Pinpoint the cell where the given text exists, returning its [x, y] midpoint coordinate. 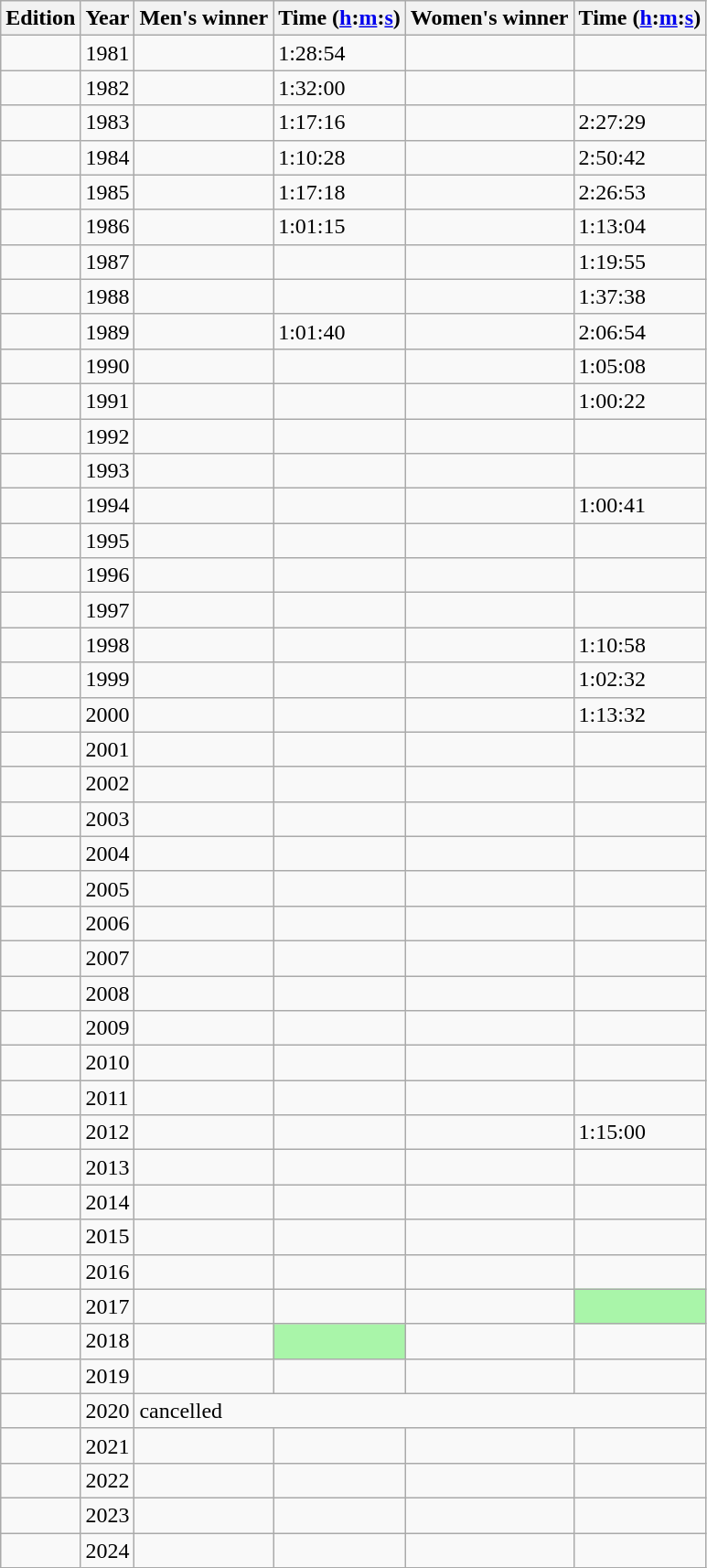
1:02:32 [640, 680]
cancelled [421, 1411]
Edition [40, 18]
2022 [108, 1480]
1993 [108, 471]
1997 [108, 610]
1992 [108, 436]
1995 [108, 541]
1:13:32 [640, 714]
1984 [108, 157]
1:00:22 [640, 401]
1986 [108, 227]
2009 [108, 1028]
1:10:28 [340, 157]
1:19:55 [640, 262]
2012 [108, 1133]
1:00:41 [640, 506]
2007 [108, 958]
1991 [108, 401]
2019 [108, 1376]
2017 [108, 1306]
1988 [108, 296]
2005 [108, 888]
1985 [108, 192]
2000 [108, 714]
Year [108, 18]
2021 [108, 1445]
1983 [108, 123]
2010 [108, 1063]
1994 [108, 506]
1989 [108, 331]
2020 [108, 1411]
1999 [108, 680]
2016 [108, 1272]
1996 [108, 575]
1:17:16 [340, 123]
2008 [108, 993]
2:27:29 [640, 123]
1:32:00 [340, 88]
1:01:15 [340, 227]
2:06:54 [640, 331]
1987 [108, 262]
2:50:42 [640, 157]
Women's winner [489, 18]
1:05:08 [640, 366]
1:28:54 [340, 53]
1998 [108, 645]
1:01:40 [340, 331]
2018 [108, 1341]
1:13:04 [640, 227]
Men's winner [204, 18]
2024 [108, 1551]
1982 [108, 88]
2003 [108, 819]
2014 [108, 1202]
2:26:53 [640, 192]
1990 [108, 366]
1:15:00 [640, 1133]
2015 [108, 1237]
2023 [108, 1515]
2013 [108, 1167]
2011 [108, 1098]
2002 [108, 784]
2001 [108, 749]
2004 [108, 854]
1:10:58 [640, 645]
2006 [108, 923]
1:37:38 [640, 296]
1:17:18 [340, 192]
1981 [108, 53]
